Extract the [x, y] coordinate from the center of the cell holding the provided text.  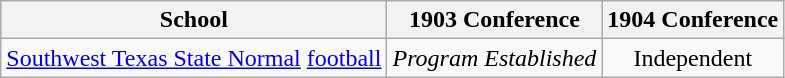
1903 Conference [494, 20]
Program Established [494, 58]
Southwest Texas State Normal football [194, 58]
School [194, 20]
Independent [693, 58]
1904 Conference [693, 20]
